Capture the cell that displays the provided text and extract its [X, Y] central coordinate. 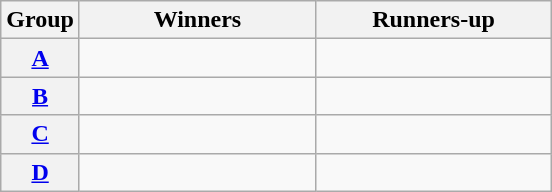
Winners [197, 20]
Group [40, 20]
Runners-up [433, 20]
C [40, 134]
D [40, 172]
B [40, 96]
A [40, 58]
